Capture the cell that displays the provided text and extract its [x, y] central coordinate. 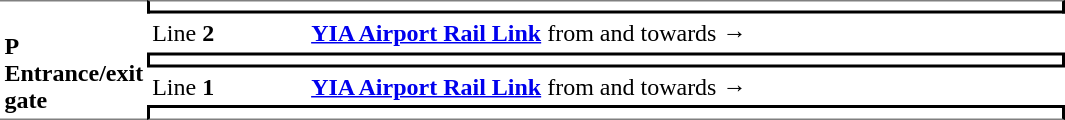
Line 1 [228, 87]
PEntrance/exit gate [74, 60]
Line 2 [228, 33]
